Determine the [X, Y] coordinate at the center of the cell enclosing the given text.  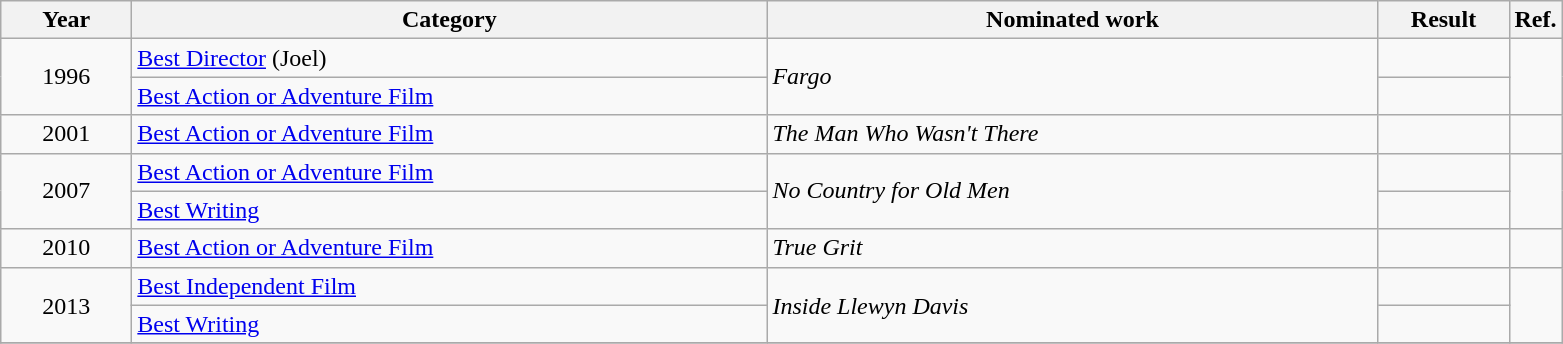
Ref. [1536, 20]
Category [450, 20]
True Grit [1072, 248]
Nominated work [1072, 20]
Year [66, 20]
Best Director (Joel) [450, 58]
No Country for Old Men [1072, 191]
2013 [66, 305]
1996 [66, 77]
2010 [66, 248]
2007 [66, 191]
Inside Llewyn Davis [1072, 305]
Fargo [1072, 77]
2001 [66, 134]
Best Independent Film [450, 286]
Result [1444, 20]
The Man Who Wasn't There [1072, 134]
